Identify which cell holds the provided text, then report its [X, Y] central coordinate. 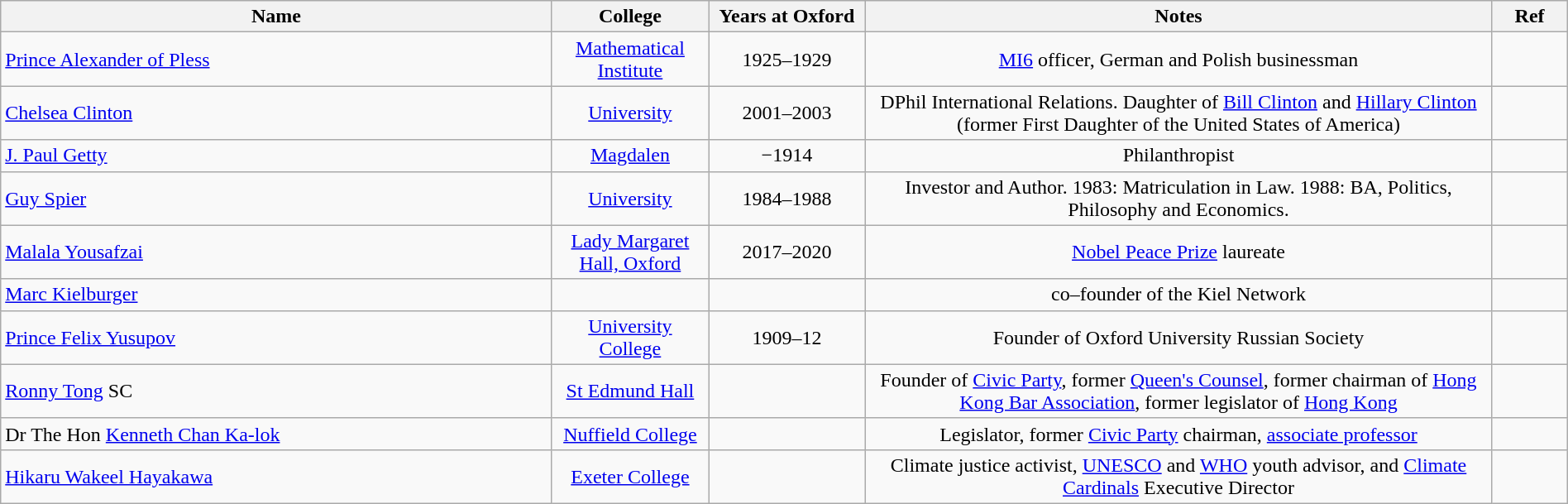
Mathematical Institute [630, 60]
2001–2003 [787, 113]
Legislator, former Civic Party chairman, associate professor [1178, 434]
Hikaru Wakeel Hayakawa [276, 477]
College [630, 17]
Chelsea Clinton [276, 113]
University College [630, 338]
Lady Margaret Hall, Oxford [630, 252]
Notes [1178, 17]
Prince Alexander of Pless [276, 60]
co–founder of the Kiel Network [1178, 295]
Nuffield College [630, 434]
Ref [1530, 17]
Dr The Hon Kenneth Chan Ka-lok [276, 434]
1925–1929 [787, 60]
Guy Spier [276, 199]
DPhil International Relations. Daughter of Bill Clinton and Hillary Clinton (former First Daughter of the United States of America) [1178, 113]
Ronny Tong SC [276, 391]
J. Paul Getty [276, 156]
Marc Kielburger [276, 295]
Founder of Oxford University Russian Society [1178, 338]
1984–1988 [787, 199]
Founder of Civic Party, former Queen's Counsel, former chairman of Hong Kong Bar Association, former legislator of Hong Kong [1178, 391]
Investor and Author. 1983: Matriculation in Law. 1988: BA, Politics, Philosophy and Economics. [1178, 199]
Exeter College [630, 477]
MI6 officer, German and Polish businessman [1178, 60]
Magdalen [630, 156]
St Edmund Hall [630, 391]
−1914 [787, 156]
Climate justice activist, UNESCO and WHO youth advisor, and Climate Cardinals Executive Director [1178, 477]
1909–12 [787, 338]
Philanthropist [1178, 156]
Prince Felix Yusupov [276, 338]
Nobel Peace Prize laureate [1178, 252]
Name [276, 17]
2017–2020 [787, 252]
Years at Oxford [787, 17]
Malala Yousafzai [276, 252]
